Capture the cell that displays the provided text and extract its (x, y) central coordinate. 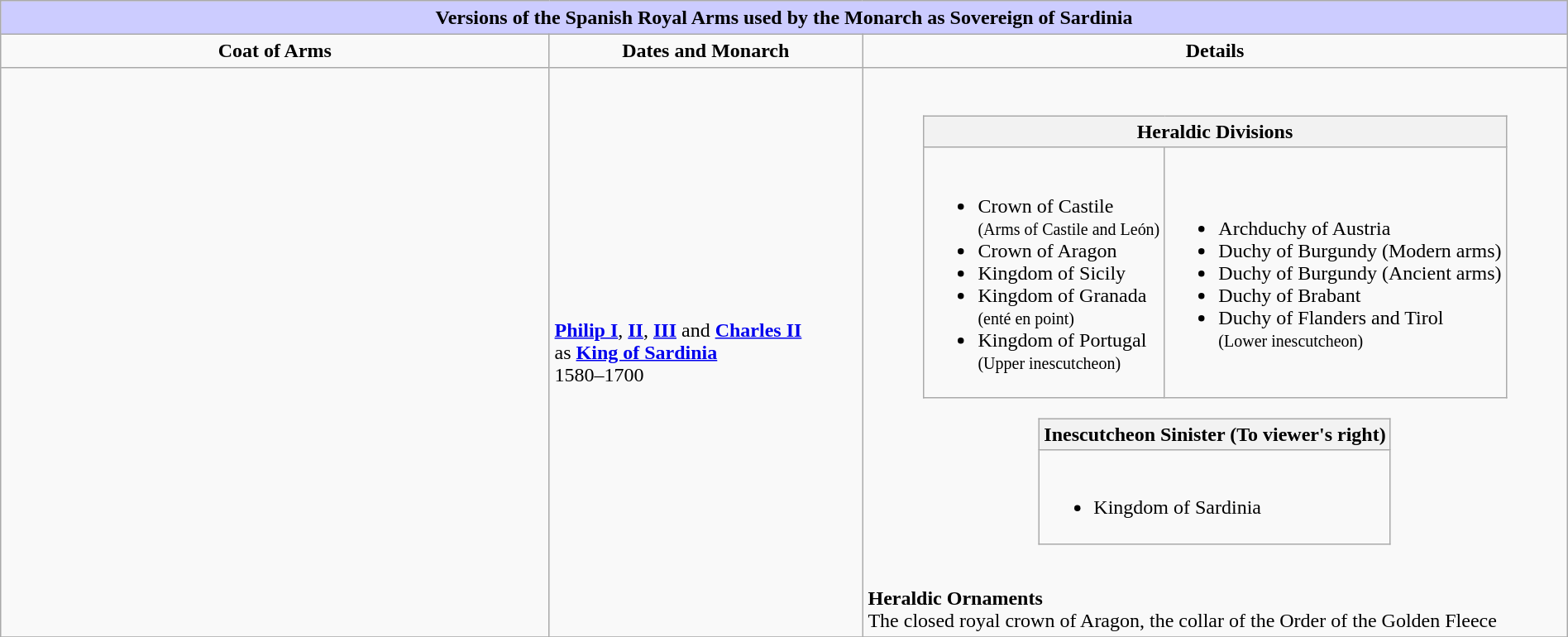
Coat of Arms (275, 50)
Kingdom of Sardinia (1215, 496)
Heraldic Divisions (1215, 132)
Crown of Castile(Arms of Castile and León)Crown of AragonKingdom of SicilyKingdom of Granada(enté en point)Kingdom of Portugal(Upper inescutcheon) (1044, 272)
Dates and Monarch (706, 50)
Details (1216, 50)
Philip I, II, III and Charles II as King of Sardinia1580–1700 (706, 352)
Inescutcheon Sinister (To viewer's right) (1215, 434)
Versions of the Spanish Royal Arms used by the Monarch as Sovereign of Sardinia (784, 17)
Archduchy of AustriaDuchy of Burgundy (Modern arms)Duchy of Burgundy (Ancient arms)Duchy of BrabantDuchy of Flanders and Tirol(Lower inescutcheon) (1335, 272)
